Detect which cell encompasses the target text, then output its (x, y) center coordinate. 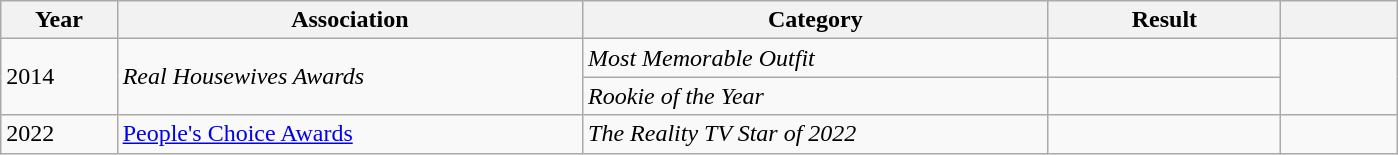
2022 (59, 134)
Category (816, 20)
Result (1164, 20)
Real Housewives Awards (350, 77)
People's Choice Awards (350, 134)
Association (350, 20)
Most Memorable Outfit (816, 58)
Year (59, 20)
2014 (59, 77)
The Reality TV Star of 2022 (816, 134)
Rookie of the Year (816, 96)
